Return (X, Y) of the center of cell containing provided text 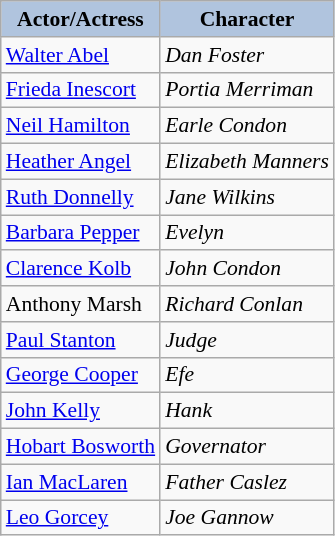
John Kelly (80, 411)
Actor/Actress (80, 19)
Judge (247, 340)
Neil Hamilton (80, 126)
Hobart Bosworth (80, 447)
Jane Wilkins (247, 197)
John Condon (247, 269)
Character (247, 19)
Barbara Pepper (80, 233)
Ruth Donnelly (80, 197)
Anthony Marsh (80, 304)
Ian MacLaren (80, 482)
Richard Conlan (247, 304)
Governator (247, 447)
Walter Abel (80, 55)
Father Caslez (247, 482)
Leo Gorcey (80, 518)
Frieda Inescort (80, 90)
Portia Merriman (247, 90)
Efe (247, 375)
Elizabeth Manners (247, 162)
Clarence Kolb (80, 269)
Earle Condon (247, 126)
Joe Gannow (247, 518)
Evelyn (247, 233)
Hank (247, 411)
Heather Angel (80, 162)
Dan Foster (247, 55)
George Cooper (80, 375)
Paul Stanton (80, 340)
